Find where the given text appears and provide that cell's center as [x, y] coordinate. 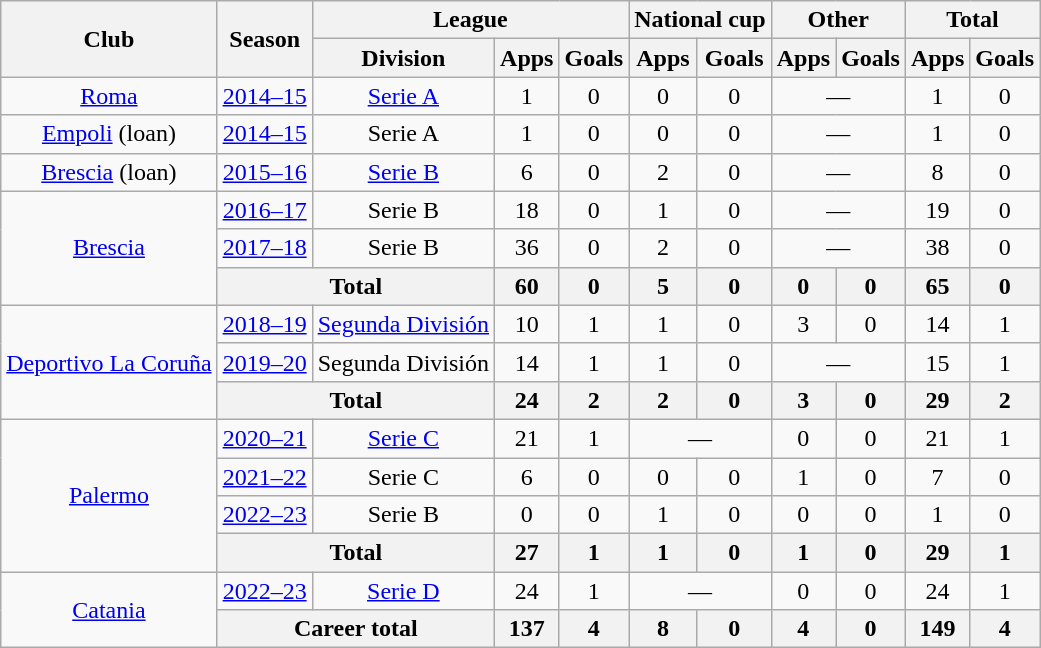
Palermo [109, 495]
27 [527, 553]
38 [937, 248]
Other [838, 20]
10 [527, 324]
Division [403, 58]
36 [527, 248]
5 [663, 286]
Career total [356, 629]
60 [527, 286]
Brescia (loan) [109, 172]
2015–16 [264, 172]
Club [109, 39]
Serie D [403, 591]
Brescia [109, 248]
2020–21 [264, 438]
2018–19 [264, 324]
18 [527, 210]
Roma [109, 96]
2021–22 [264, 477]
National cup [700, 20]
League [470, 20]
149 [937, 629]
7 [937, 477]
137 [527, 629]
Empoli (loan) [109, 134]
Catania [109, 610]
Deportivo La Coruña [109, 362]
Season [264, 39]
2019–20 [264, 362]
15 [937, 362]
65 [937, 286]
2016–17 [264, 210]
2017–18 [264, 248]
19 [937, 210]
